Provide the [X, Y] coordinate of the cell's center where the given text is located.  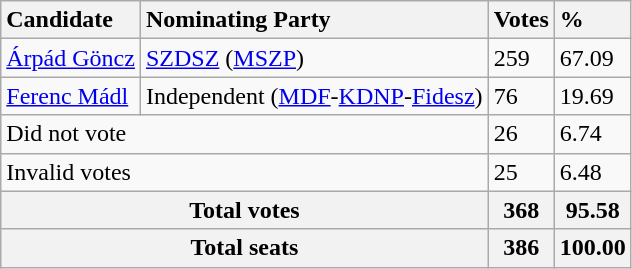
100.00 [592, 248]
76 [521, 96]
Invalid votes [244, 172]
6.48 [592, 172]
Árpád Göncz [71, 58]
67.09 [592, 58]
Ferenc Mádl [71, 96]
Nominating Party [314, 20]
19.69 [592, 96]
Total seats [244, 248]
25 [521, 172]
Total votes [244, 210]
368 [521, 210]
259 [521, 58]
386 [521, 248]
Candidate [71, 20]
Did not vote [244, 134]
26 [521, 134]
Votes [521, 20]
% [592, 20]
95.58 [592, 210]
6.74 [592, 134]
Independent (MDF-KDNP-Fidesz) [314, 96]
SZDSZ (MSZP) [314, 58]
